Locate the cell with the specified text and output its [X, Y] center coordinate. 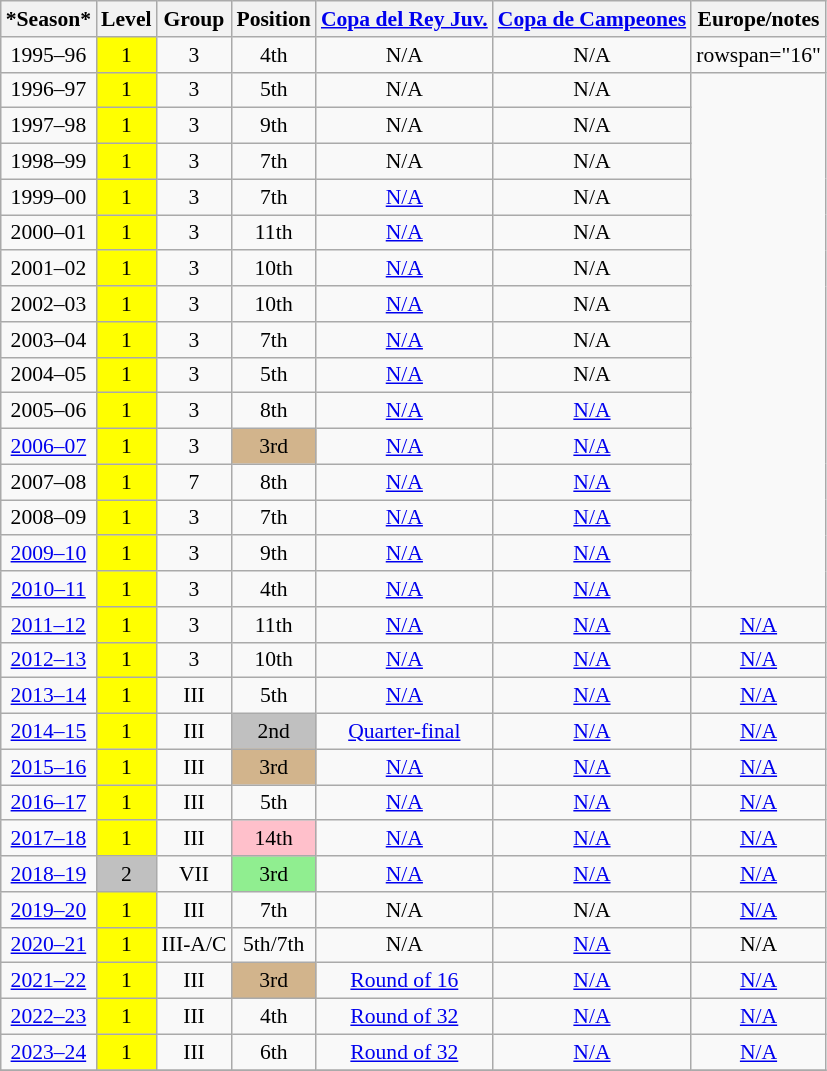
2013–14 [48, 696]
Round of 16 [404, 981]
2002–03 [48, 304]
2008–09 [48, 518]
2019–20 [48, 910]
*Season* [48, 19]
1998–99 [48, 162]
2012–13 [48, 660]
Level [126, 19]
7 [194, 482]
6th [273, 1052]
III-A/C [194, 945]
VII [194, 874]
2000–01 [48, 233]
2021–22 [48, 981]
2018–19 [48, 874]
2017–18 [48, 839]
2022–23 [48, 1017]
2014–15 [48, 732]
1999–00 [48, 197]
2011–12 [48, 625]
5th/7th [273, 945]
14th [273, 839]
2nd [273, 732]
2006–07 [48, 447]
2020–21 [48, 945]
2016–17 [48, 803]
1995–96 [48, 55]
2007–08 [48, 482]
rowspan="16" [758, 55]
2001–02 [48, 269]
Quarter-final [404, 732]
2003–04 [48, 340]
2023–24 [48, 1052]
1997–98 [48, 126]
Europe/notes [758, 19]
2004–05 [48, 375]
2005–06 [48, 411]
2010–11 [48, 589]
2015–16 [48, 767]
Group [194, 19]
2009–10 [48, 554]
2 [126, 874]
Position [273, 19]
Copa de Campeones [592, 19]
1996–97 [48, 90]
Copa del Rey Juv. [404, 19]
